Locate the cell with the specified text and output its (X, Y) center coordinate. 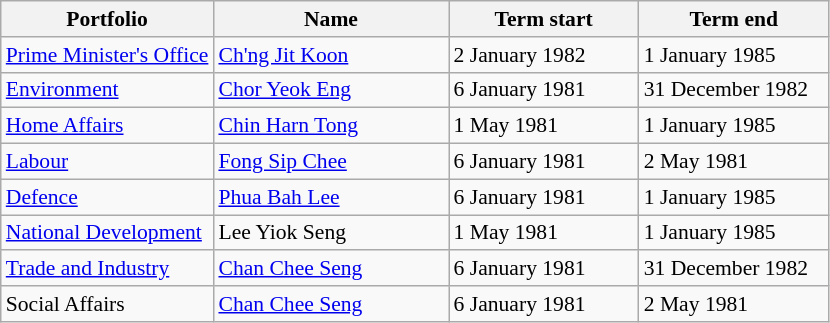
Portfolio (108, 19)
National Development (108, 233)
Home Affairs (108, 126)
Ch'ng Jit Koon (330, 55)
Chor Yeok Eng (330, 90)
Social Affairs (108, 304)
Term end (734, 19)
Trade and Industry (108, 269)
Term start (544, 19)
Lee Yiok Seng (330, 233)
Labour (108, 162)
2 January 1982 (544, 55)
Defence (108, 197)
Fong Sip Chee (330, 162)
Chin Harn Tong (330, 126)
Name (330, 19)
Environment (108, 90)
Phua Bah Lee (330, 197)
Prime Minister's Office (108, 55)
